Return [x, y] of the center of cell containing provided text 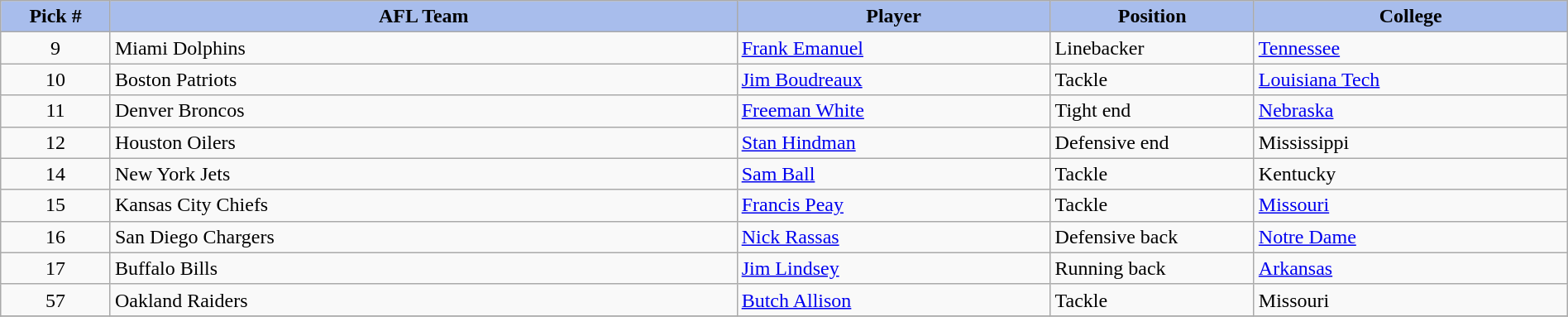
Kansas City Chiefs [423, 205]
Notre Dame [1411, 237]
Mississippi [1411, 142]
Denver Broncos [423, 111]
Pick # [56, 17]
Louisiana Tech [1411, 79]
Stan Hindman [893, 142]
Oakland Raiders [423, 300]
Tight end [1152, 111]
AFL Team [423, 17]
College [1411, 17]
Player [893, 17]
Running back [1152, 268]
Boston Patriots [423, 79]
14 [56, 174]
Nebraska [1411, 111]
Butch Allison [893, 300]
57 [56, 300]
Defensive back [1152, 237]
San Diego Chargers [423, 237]
Francis Peay [893, 205]
Buffalo Bills [423, 268]
Position [1152, 17]
16 [56, 237]
Jim Boudreaux [893, 79]
10 [56, 79]
Linebacker [1152, 48]
Kentucky [1411, 174]
New York Jets [423, 174]
Frank Emanuel [893, 48]
9 [56, 48]
Arkansas [1411, 268]
12 [56, 142]
17 [56, 268]
Houston Oilers [423, 142]
Miami Dolphins [423, 48]
11 [56, 111]
Sam Ball [893, 174]
Jim Lindsey [893, 268]
Tennessee [1411, 48]
Nick Rassas [893, 237]
Freeman White [893, 111]
Defensive end [1152, 142]
15 [56, 205]
